Identify which cell holds the provided text, then report its (x, y) central coordinate. 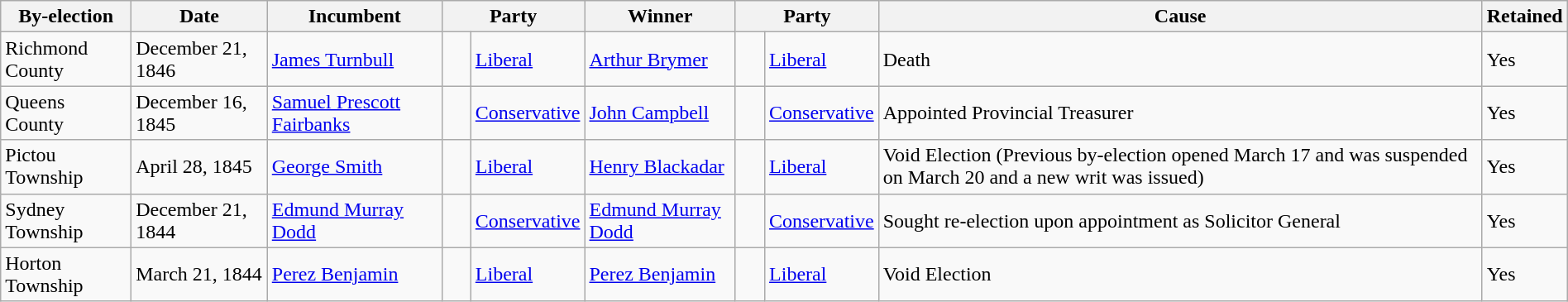
Cause (1180, 17)
Richmond County (66, 60)
John Campbell (660, 113)
December 21, 1846 (200, 60)
Queens County (66, 113)
By-election (66, 17)
Retained (1525, 17)
Pictou Township (66, 167)
Horton Township (66, 275)
Sydney Township (66, 220)
Samuel Prescott Fairbanks (354, 113)
Date (200, 17)
Appointed Provincial Treasurer (1180, 113)
Arthur Brymer (660, 60)
Death (1180, 60)
James Turnbull (354, 60)
Henry Blackadar (660, 167)
George Smith (354, 167)
April 28, 1845 (200, 167)
Incumbent (354, 17)
March 21, 1844 (200, 275)
Void Election (1180, 275)
December 16, 1845 (200, 113)
December 21, 1844 (200, 220)
Sought re-election upon appointment as Solicitor General (1180, 220)
Winner (660, 17)
Void Election (Previous by-election opened March 17 and was suspended on March 20 and a new writ was issued) (1180, 167)
